Capture the cell that displays the provided text and extract its [X, Y] central coordinate. 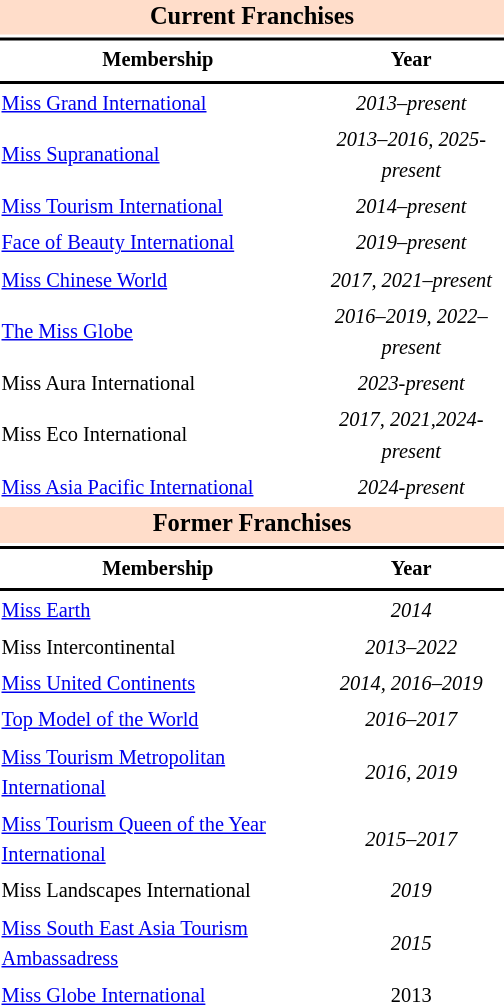
Miss Aura International [158, 384]
Miss Landscapes International [158, 892]
2014–present [411, 207]
2017, 2021,2024-present [411, 436]
2013–present [411, 104]
Miss Intercontinental [158, 648]
Miss Tourism International [158, 207]
2016–2017 [411, 721]
2016–2019, 2022–present [411, 332]
2023-present [411, 384]
Miss Eco International [158, 436]
Miss Chinese World [158, 281]
2017, 2021–present [411, 281]
Miss Earth [158, 611]
Miss Supranational [158, 155]
2015–2017 [411, 840]
Miss Grand International [158, 104]
2016, 2019 [411, 773]
2014, 2016–2019 [411, 685]
Miss Asia Pacific International [158, 488]
Former Franchises [252, 526]
Miss Tourism Metropolitan International [158, 773]
Miss South East Asia Tourism Ambassadress [158, 944]
Miss United Continents [158, 685]
2013–2022 [411, 648]
Miss Tourism Queen of the Year International [158, 840]
Face of Beauty International [158, 244]
Current Franchises [252, 18]
2015 [411, 944]
2014 [411, 611]
2019 [411, 892]
The Miss Globe [158, 332]
2013–2016, 2025-present [411, 155]
Top Model of the World [158, 721]
2024-present [411, 488]
2019–present [411, 244]
